Output the (X, Y) coordinate of the center of the cell containing the given text.  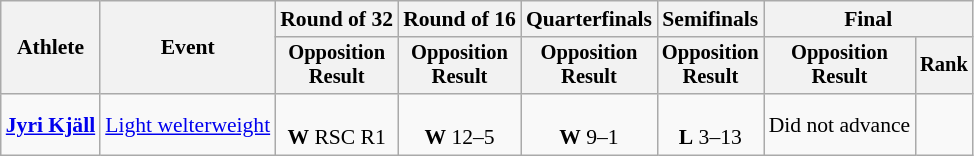
Rank (944, 66)
Athlete (50, 48)
W 12–5 (460, 124)
Event (188, 48)
Jyri Kjäll (50, 124)
Round of 32 (336, 19)
Round of 16 (460, 19)
W 9–1 (589, 124)
Quarterfinals (589, 19)
L 3–13 (710, 124)
W RSC R1 (336, 124)
Light welterweight (188, 124)
Semifinals (710, 19)
Did not advance (840, 124)
Final (868, 19)
